Locate the cell with the specified text and output its (X, Y) center coordinate. 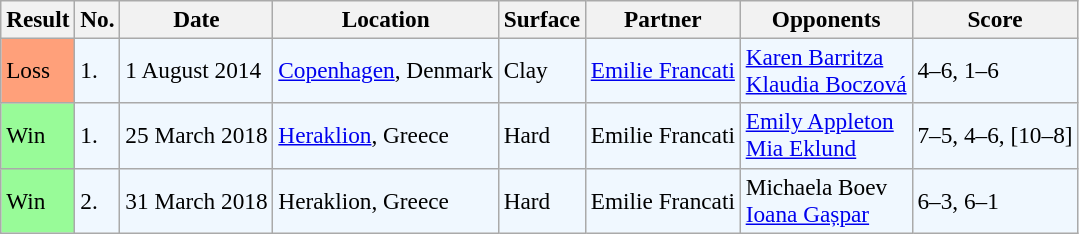
2. (98, 200)
Result (38, 19)
6–3, 6–1 (995, 200)
Clay (542, 70)
Emily Appleton Mia Eklund (826, 136)
Loss (38, 70)
1 August 2014 (196, 70)
No. (98, 19)
Opponents (826, 19)
Michaela Boev Ioana Gașpar (826, 200)
Score (995, 19)
31 March 2018 (196, 200)
Location (386, 19)
Copenhagen, Denmark (386, 70)
Partner (662, 19)
Karen Barritza Klaudia Boczová (826, 70)
25 March 2018 (196, 136)
4–6, 1–6 (995, 70)
Surface (542, 19)
7–5, 4–6, [10–8] (995, 136)
Date (196, 19)
